Provide the (x, y) coordinate of the cell's center where the given text is located.  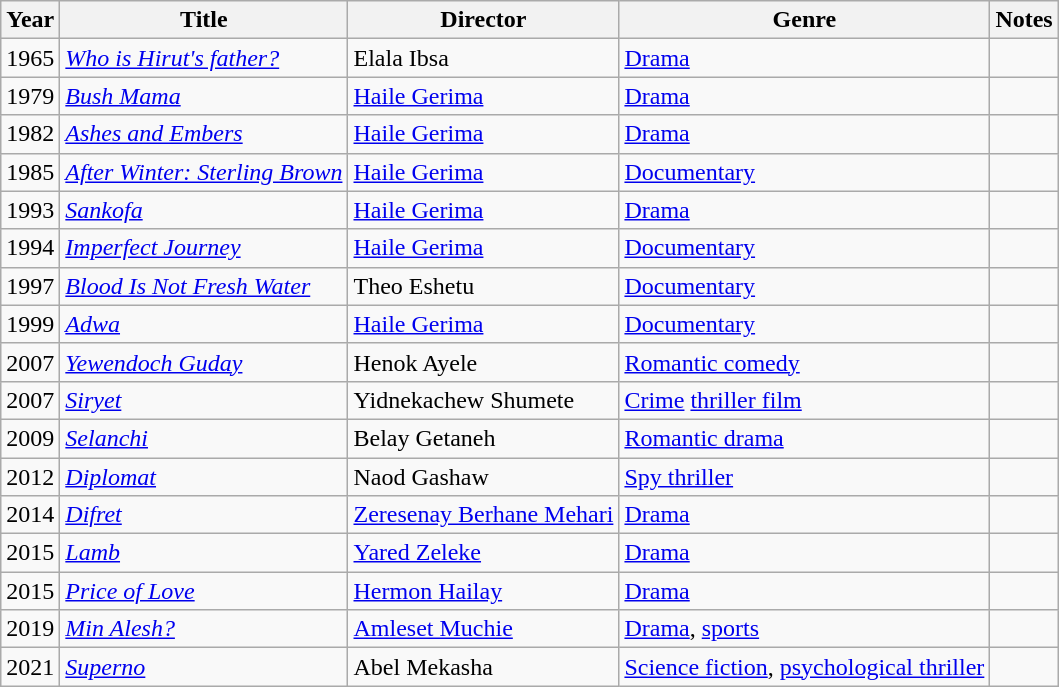
Yidnekachew Shumete (484, 400)
Hermon Hailay (484, 591)
2021 (30, 667)
Min Alesh? (204, 629)
2019 (30, 629)
After Winter: Sterling Brown (204, 172)
Yewendoch Guday (204, 362)
1965 (30, 58)
1982 (30, 134)
2014 (30, 515)
Spy thriller (804, 477)
Diplomat (204, 477)
Sankofa (204, 210)
Bush Mama (204, 96)
Crime thriller film (804, 400)
Theo Eshetu (484, 286)
2012 (30, 477)
Siryet (204, 400)
Belay Getaneh (484, 438)
Elala Ibsa (484, 58)
Imperfect Journey (204, 248)
1985 (30, 172)
Year (30, 20)
Difret (204, 515)
Zeresenay Berhane Mehari (484, 515)
Amleset Muchie (484, 629)
1994 (30, 248)
Notes (1024, 20)
2009 (30, 438)
Drama, sports (804, 629)
Romantic drama (804, 438)
1993 (30, 210)
Naod Gashaw (484, 477)
Director (484, 20)
Blood Is Not Fresh Water (204, 286)
Henok Ayele (484, 362)
Adwa (204, 324)
1979 (30, 96)
1999 (30, 324)
Superno (204, 667)
Selanchi (204, 438)
Science fiction, psychological thriller (804, 667)
1997 (30, 286)
Yared Zeleke (484, 553)
Who is Hirut's father? (204, 58)
Title (204, 20)
Lamb (204, 553)
Abel Mekasha (484, 667)
Price of Love (204, 591)
Ashes and Embers (204, 134)
Genre (804, 20)
Romantic comedy (804, 362)
